Detect which cell encompasses the target text, then output its (X, Y) center coordinate. 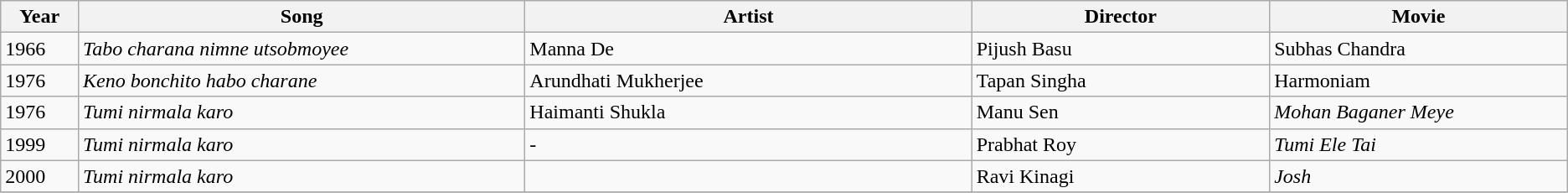
Tapan Singha (1121, 81)
Mohan Baganer Meye (1419, 112)
Manu Sen (1121, 112)
Artist (749, 17)
Pijush Basu (1121, 49)
Movie (1419, 17)
2000 (40, 176)
Josh (1419, 176)
Haimanti Shukla (749, 112)
Year (40, 17)
Arundhati Mukherjee (749, 81)
Song (302, 17)
Subhas Chandra (1419, 49)
Keno bonchito habo charane (302, 81)
Tumi Ele Tai (1419, 144)
Tabo charana nimne utsobmoyee (302, 49)
1999 (40, 144)
Harmoniam (1419, 81)
1966 (40, 49)
Prabhat Roy (1121, 144)
- (749, 144)
Manna De (749, 49)
Director (1121, 17)
Ravi Kinagi (1121, 176)
